Output the [x, y] coordinate of the center of the cell containing the given text.  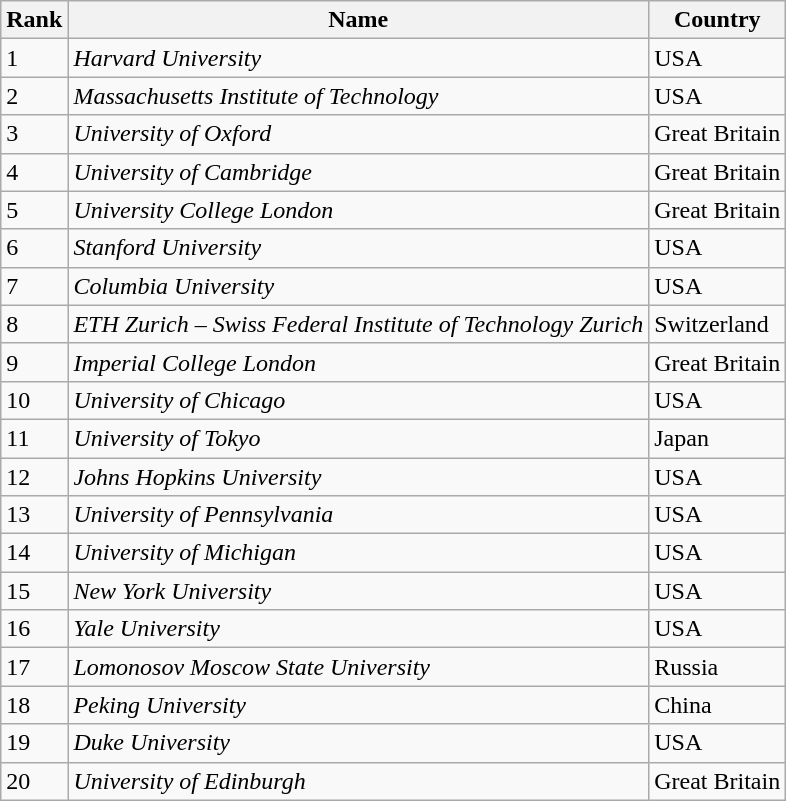
University of Chicago [358, 400]
11 [34, 438]
5 [34, 210]
13 [34, 515]
Name [358, 20]
Country [718, 20]
Johns Hopkins University [358, 477]
Switzerland [718, 324]
14 [34, 553]
Japan [718, 438]
Yale University [358, 629]
Columbia University [358, 286]
20 [34, 781]
16 [34, 629]
17 [34, 667]
University of Pennsylvania [358, 515]
Massachusetts Institute of Technology [358, 96]
University of Cambridge [358, 172]
19 [34, 743]
9 [34, 362]
China [718, 705]
6 [34, 248]
University of Edinburgh [358, 781]
University of Tokyo [358, 438]
3 [34, 134]
University of Michigan [358, 553]
Imperial College London [358, 362]
Duke University [358, 743]
New York University [358, 591]
University of Oxford [358, 134]
Lomonosov Moscow State University [358, 667]
4 [34, 172]
15 [34, 591]
Harvard University [358, 58]
Stanford University [358, 248]
18 [34, 705]
Rank [34, 20]
12 [34, 477]
Peking University [358, 705]
1 [34, 58]
8 [34, 324]
University College London [358, 210]
Russia [718, 667]
2 [34, 96]
ETH Zurich – Swiss Federal Institute of Technology Zurich [358, 324]
10 [34, 400]
7 [34, 286]
